From the cell containing the given text, extract its center point as [X, Y] coordinate. 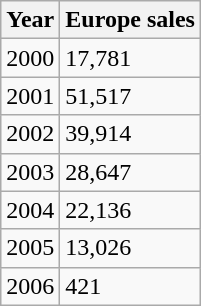
2001 [30, 96]
2005 [30, 248]
421 [130, 286]
Europe sales [130, 20]
2002 [30, 134]
22,136 [130, 210]
51,517 [130, 96]
28,647 [130, 172]
13,026 [130, 248]
17,781 [130, 58]
2004 [30, 210]
2003 [30, 172]
2006 [30, 286]
39,914 [130, 134]
2000 [30, 58]
Year [30, 20]
